Extract the [x, y] coordinate from the center of the cell holding the provided text.  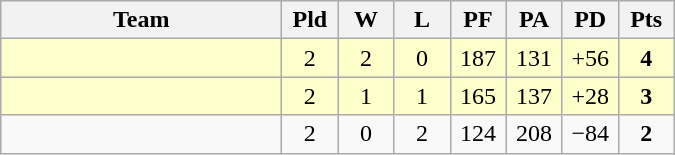
Team [142, 20]
Pts [646, 20]
3 [646, 96]
124 [478, 134]
165 [478, 96]
+56 [590, 58]
Pld [310, 20]
W [366, 20]
4 [646, 58]
PD [590, 20]
PA [534, 20]
187 [478, 58]
+28 [590, 96]
137 [534, 96]
131 [534, 58]
208 [534, 134]
L [422, 20]
PF [478, 20]
−84 [590, 134]
